Identify which cell holds the provided text, then report its (x, y) central coordinate. 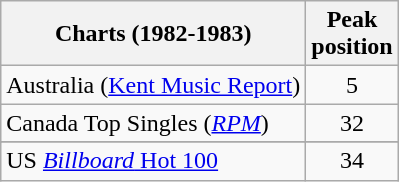
Australia (Kent Music Report) (154, 85)
32 (352, 123)
5 (352, 85)
Charts (1982-1983) (154, 34)
Peakposition (352, 34)
34 (352, 161)
US Billboard Hot 100 (154, 161)
Canada Top Singles (RPM) (154, 123)
